From the cell containing the given text, extract its center point as (x, y) coordinate. 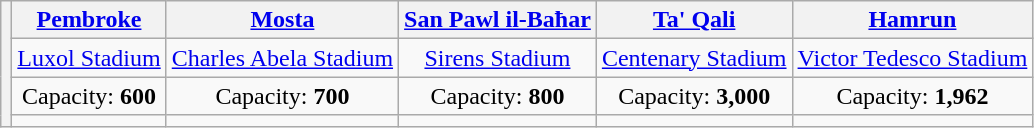
Capacity: 800 (498, 96)
Capacity: 600 (89, 96)
Ta' Qali (694, 20)
San Pawl il-Baħar (498, 20)
Victor Tedesco Stadium (912, 58)
Capacity: 1,962 (912, 96)
Sirens Stadium (498, 58)
Centenary Stadium (694, 58)
Luxol Stadium (89, 58)
Capacity: 3,000 (694, 96)
Hamrun (912, 20)
Charles Abela Stadium (282, 58)
Pembroke (89, 20)
Capacity: 700 (282, 96)
Mosta (282, 20)
